Extract the [x, y] coordinate from the center of the cell holding the provided text.  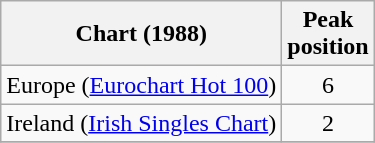
Europe (Eurochart Hot 100) [142, 85]
Ireland (Irish Singles Chart) [142, 123]
Peakposition [328, 34]
Chart (1988) [142, 34]
6 [328, 85]
2 [328, 123]
